For the text-containing cell, return its midpoint in (X, Y) coordinate format. 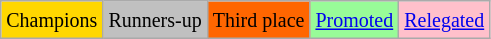
Champions (52, 20)
Runners-up (155, 20)
Promoted (354, 20)
Third place (258, 20)
Relegated (444, 20)
